Pinpoint the cell where the given text exists, returning its [X, Y] midpoint coordinate. 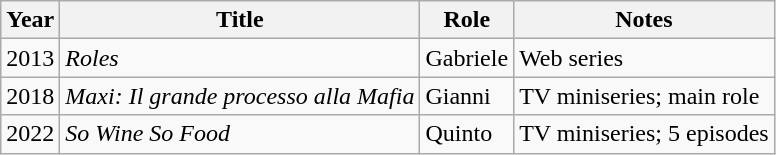
Gianni [467, 96]
Gabriele [467, 58]
TV miniseries; main role [644, 96]
TV miniseries; 5 episodes [644, 134]
Year [30, 20]
2013 [30, 58]
Roles [240, 58]
Maxi: Il grande processo alla Mafia [240, 96]
Title [240, 20]
So Wine So Food [240, 134]
Quinto [467, 134]
Notes [644, 20]
2018 [30, 96]
2022 [30, 134]
Web series [644, 58]
Role [467, 20]
